Output the [X, Y] coordinate of the center of the cell containing the given text.  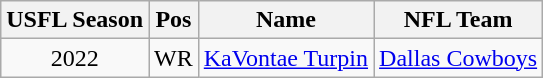
2022 [75, 58]
WR [174, 58]
KaVontae Turpin [286, 58]
NFL Team [458, 20]
Dallas Cowboys [458, 58]
USFL Season [75, 20]
Name [286, 20]
Pos [174, 20]
